Determine the [X, Y] coordinate at the center of the cell enclosing the given text.  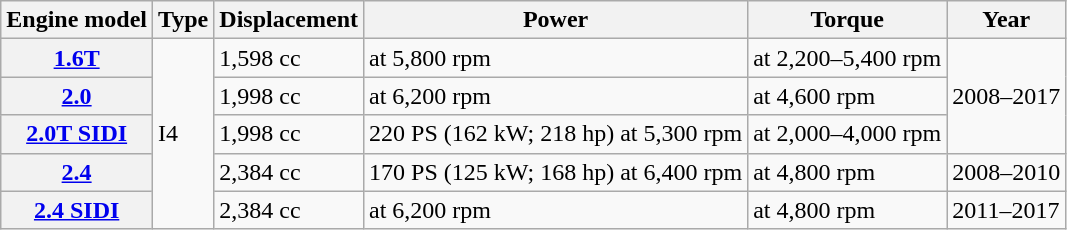
Displacement [289, 20]
at 2,200–5,400 rpm [848, 58]
220 PS (162 kW; 218 hp) at 5,300 rpm [556, 134]
Power [556, 20]
2.4 [77, 172]
2008–2017 [1006, 96]
170 PS (125 kW; 168 hp) at 6,400 rpm [556, 172]
Type [184, 20]
I4 [184, 134]
at 5,800 rpm [556, 58]
Torque [848, 20]
Engine model [77, 20]
2.0 [77, 96]
2.4 SIDI [77, 210]
at 2,000–4,000 rpm [848, 134]
2008–2010 [1006, 172]
Year [1006, 20]
2011–2017 [1006, 210]
1,598 cc [289, 58]
at 4,600 rpm [848, 96]
2.0T SIDI [77, 134]
1.6T [77, 58]
